Find where the given text appears and provide that cell's center as (x, y) coordinate. 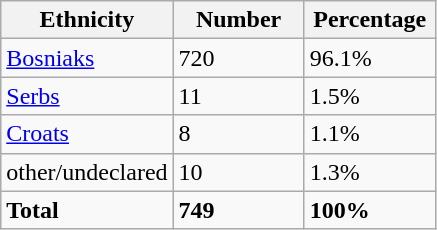
Ethnicity (87, 20)
Percentage (370, 20)
1.5% (370, 96)
11 (238, 96)
1.3% (370, 172)
10 (238, 172)
Croats (87, 134)
Bosniaks (87, 58)
8 (238, 134)
720 (238, 58)
96.1% (370, 58)
749 (238, 210)
Total (87, 210)
1.1% (370, 134)
Serbs (87, 96)
100% (370, 210)
other/undeclared (87, 172)
Number (238, 20)
